Provide the [X, Y] coordinate of the cell's center where the given text is located.  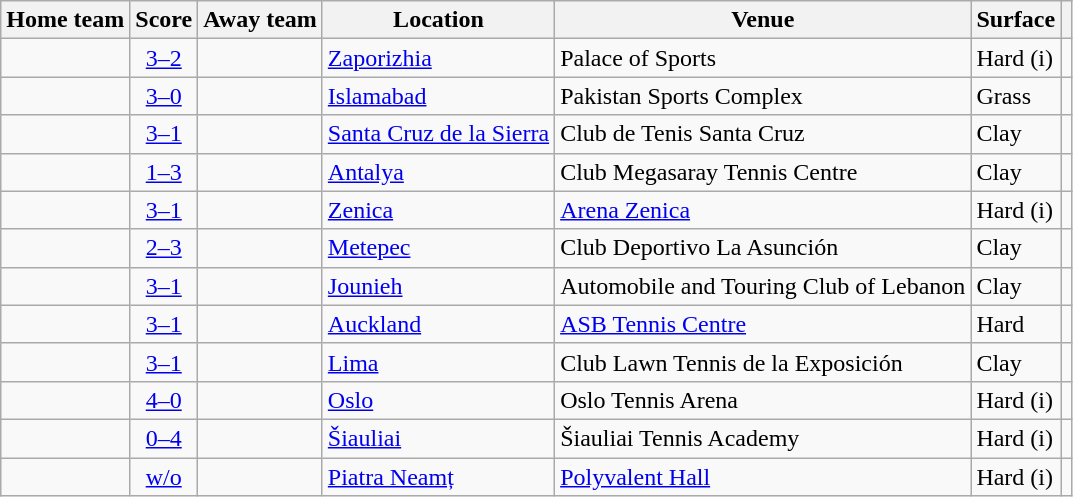
Club de Tenis Santa Cruz [763, 134]
Arena Zenica [763, 210]
Club Lawn Tennis de la Exposición [763, 362]
Islamabad [438, 96]
Score [164, 20]
Palace of Sports [763, 58]
Club Megasaray Tennis Centre [763, 172]
Lima [438, 362]
Zenica [438, 210]
Jounieh [438, 286]
3–0 [164, 96]
ASB Tennis Centre [763, 324]
Oslo [438, 400]
0–4 [164, 438]
Piatra Neamț [438, 477]
Home team [66, 20]
Oslo Tennis Arena [763, 400]
Automobile and Touring Club of Lebanon [763, 286]
4–0 [164, 400]
Grass [1016, 96]
Away team [260, 20]
2–3 [164, 248]
Polyvalent Hall [763, 477]
w/o [164, 477]
Surface [1016, 20]
Antalya [438, 172]
Šiauliai Tennis Academy [763, 438]
Venue [763, 20]
Pakistan Sports Complex [763, 96]
Club Deportivo La Asunción [763, 248]
Zaporizhia [438, 58]
Šiauliai [438, 438]
Auckland [438, 324]
Location [438, 20]
Metepec [438, 248]
Hard [1016, 324]
Santa Cruz de la Sierra [438, 134]
3–2 [164, 58]
1–3 [164, 172]
